Determine the [X, Y] coordinate at the center of the cell enclosing the given text.  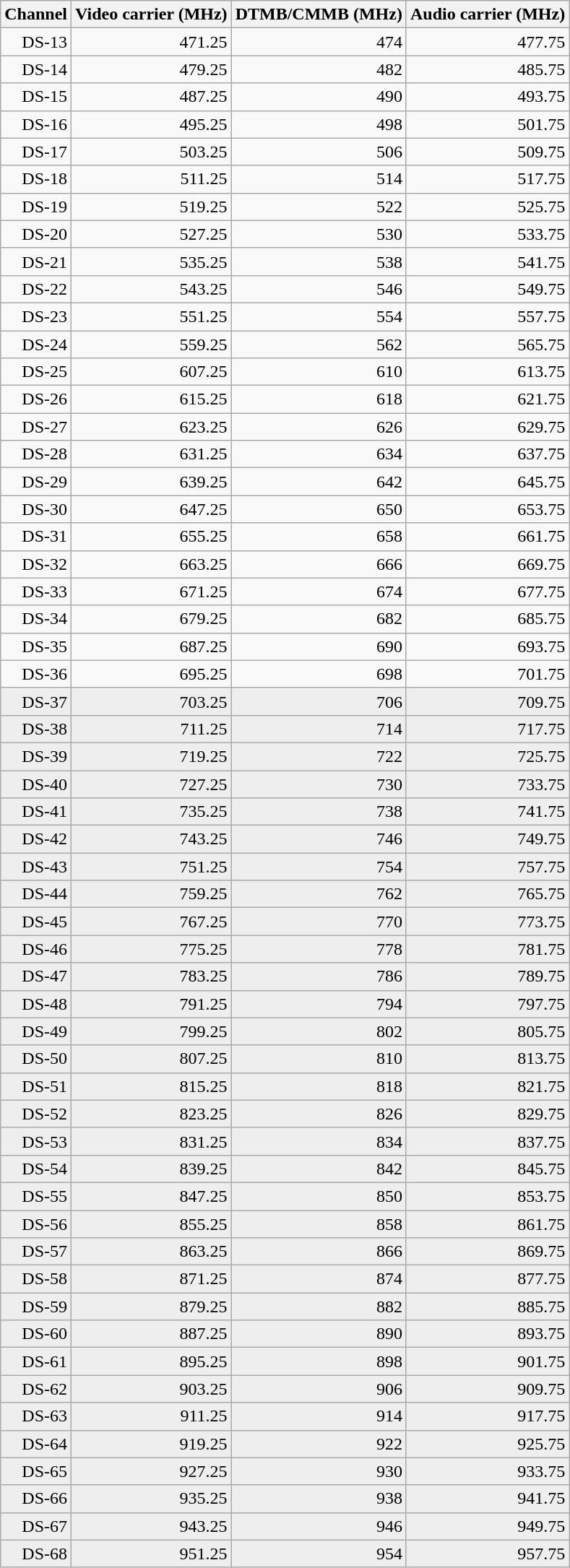
DS-46 [36, 949]
786 [319, 976]
DS-29 [36, 482]
754 [319, 867]
DS-25 [36, 372]
551.25 [152, 316]
661.75 [487, 537]
693.75 [487, 646]
DS-35 [36, 646]
717.75 [487, 729]
DS-39 [36, 756]
954 [319, 1554]
493.75 [487, 97]
DS-61 [36, 1361]
647.25 [152, 509]
922 [319, 1444]
DS-57 [36, 1252]
743.25 [152, 839]
DS-15 [36, 97]
503.25 [152, 152]
DTMB/CMMB (MHz) [319, 14]
834 [319, 1141]
893.75 [487, 1334]
DS-68 [36, 1554]
DS-20 [36, 234]
663.25 [152, 564]
DS-47 [36, 976]
807.25 [152, 1059]
DS-37 [36, 701]
DS-43 [36, 867]
778 [319, 949]
490 [319, 97]
562 [319, 345]
714 [319, 729]
682 [319, 619]
DS-41 [36, 812]
541.75 [487, 261]
DS-60 [36, 1334]
898 [319, 1361]
642 [319, 482]
935.25 [152, 1499]
DS-19 [36, 207]
687.25 [152, 646]
722 [319, 756]
674 [319, 592]
837.75 [487, 1141]
850 [319, 1196]
869.75 [487, 1252]
794 [319, 1004]
831.25 [152, 1141]
525.75 [487, 207]
Channel [36, 14]
709.75 [487, 701]
DS-59 [36, 1307]
813.75 [487, 1059]
685.75 [487, 619]
711.25 [152, 729]
725.75 [487, 756]
DS-40 [36, 784]
519.25 [152, 207]
874 [319, 1279]
522 [319, 207]
826 [319, 1114]
626 [319, 427]
679.25 [152, 619]
938 [319, 1499]
DS-28 [36, 454]
903.25 [152, 1389]
887.25 [152, 1334]
757.75 [487, 867]
666 [319, 564]
858 [319, 1224]
815.25 [152, 1086]
DS-58 [36, 1279]
818 [319, 1086]
690 [319, 646]
DS-18 [36, 179]
639.25 [152, 482]
509.75 [487, 152]
DS-53 [36, 1141]
487.25 [152, 97]
895.25 [152, 1361]
623.25 [152, 427]
501.75 [487, 124]
951.25 [152, 1554]
943.25 [152, 1526]
695.25 [152, 674]
543.25 [152, 289]
821.75 [487, 1086]
DS-26 [36, 399]
738 [319, 812]
927.25 [152, 1471]
671.25 [152, 592]
791.25 [152, 1004]
DS-24 [36, 345]
949.75 [487, 1526]
631.25 [152, 454]
805.75 [487, 1031]
DS-23 [36, 316]
733.75 [487, 784]
538 [319, 261]
933.75 [487, 1471]
698 [319, 674]
749.75 [487, 839]
853.75 [487, 1196]
735.25 [152, 812]
DS-67 [36, 1526]
797.75 [487, 1004]
DS-16 [36, 124]
775.25 [152, 949]
613.75 [487, 372]
866 [319, 1252]
637.75 [487, 454]
901.75 [487, 1361]
511.25 [152, 179]
607.25 [152, 372]
DS-51 [36, 1086]
719.25 [152, 756]
658 [319, 537]
765.75 [487, 894]
Audio carrier (MHz) [487, 14]
557.75 [487, 316]
770 [319, 922]
498 [319, 124]
Video carrier (MHz) [152, 14]
919.25 [152, 1444]
877.75 [487, 1279]
730 [319, 784]
829.75 [487, 1114]
618 [319, 399]
530 [319, 234]
917.75 [487, 1416]
DS-30 [36, 509]
890 [319, 1334]
767.25 [152, 922]
DS-44 [36, 894]
650 [319, 509]
DS-66 [36, 1499]
885.75 [487, 1307]
882 [319, 1307]
DS-38 [36, 729]
946 [319, 1526]
DS-63 [36, 1416]
482 [319, 69]
957.75 [487, 1554]
845.75 [487, 1169]
706 [319, 701]
855.25 [152, 1224]
554 [319, 316]
471.25 [152, 42]
535.25 [152, 261]
DS-50 [36, 1059]
479.25 [152, 69]
727.25 [152, 784]
911.25 [152, 1416]
506 [319, 152]
703.25 [152, 701]
741.75 [487, 812]
842 [319, 1169]
DS-42 [36, 839]
DS-13 [36, 42]
621.75 [487, 399]
914 [319, 1416]
871.25 [152, 1279]
677.75 [487, 592]
909.75 [487, 1389]
495.25 [152, 124]
477.75 [487, 42]
DS-33 [36, 592]
759.25 [152, 894]
799.25 [152, 1031]
789.75 [487, 976]
533.75 [487, 234]
823.25 [152, 1114]
DS-34 [36, 619]
839.25 [152, 1169]
565.75 [487, 345]
773.75 [487, 922]
655.25 [152, 537]
549.75 [487, 289]
514 [319, 179]
DS-52 [36, 1114]
DS-56 [36, 1224]
941.75 [487, 1499]
615.25 [152, 399]
DS-36 [36, 674]
527.25 [152, 234]
669.75 [487, 564]
879.25 [152, 1307]
746 [319, 839]
783.25 [152, 976]
DS-32 [36, 564]
DS-48 [36, 1004]
DS-27 [36, 427]
DS-31 [36, 537]
906 [319, 1389]
559.25 [152, 345]
930 [319, 1471]
DS-21 [36, 261]
781.75 [487, 949]
634 [319, 454]
751.25 [152, 867]
629.75 [487, 427]
645.75 [487, 482]
762 [319, 894]
653.75 [487, 509]
847.25 [152, 1196]
474 [319, 42]
863.25 [152, 1252]
DS-22 [36, 289]
DS-65 [36, 1471]
925.75 [487, 1444]
DS-17 [36, 152]
861.75 [487, 1224]
485.75 [487, 69]
517.75 [487, 179]
DS-49 [36, 1031]
DS-54 [36, 1169]
DS-62 [36, 1389]
610 [319, 372]
DS-45 [36, 922]
546 [319, 289]
701.75 [487, 674]
DS-14 [36, 69]
DS-55 [36, 1196]
810 [319, 1059]
802 [319, 1031]
DS-64 [36, 1444]
